Locate the cell with the specified text and output its (X, Y) center coordinate. 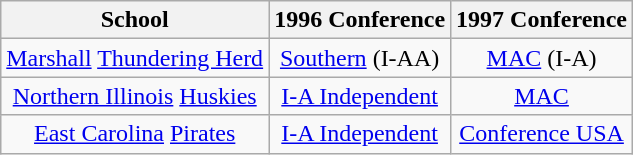
Conference USA (542, 134)
MAC (542, 96)
East Carolina Pirates (135, 134)
Southern (I-AA) (360, 58)
MAC (I-A) (542, 58)
Northern Illinois Huskies (135, 96)
School (135, 20)
Marshall Thundering Herd (135, 58)
1996 Conference (360, 20)
1997 Conference (542, 20)
